Output the [x, y] coordinate of the center of the cell containing the given text.  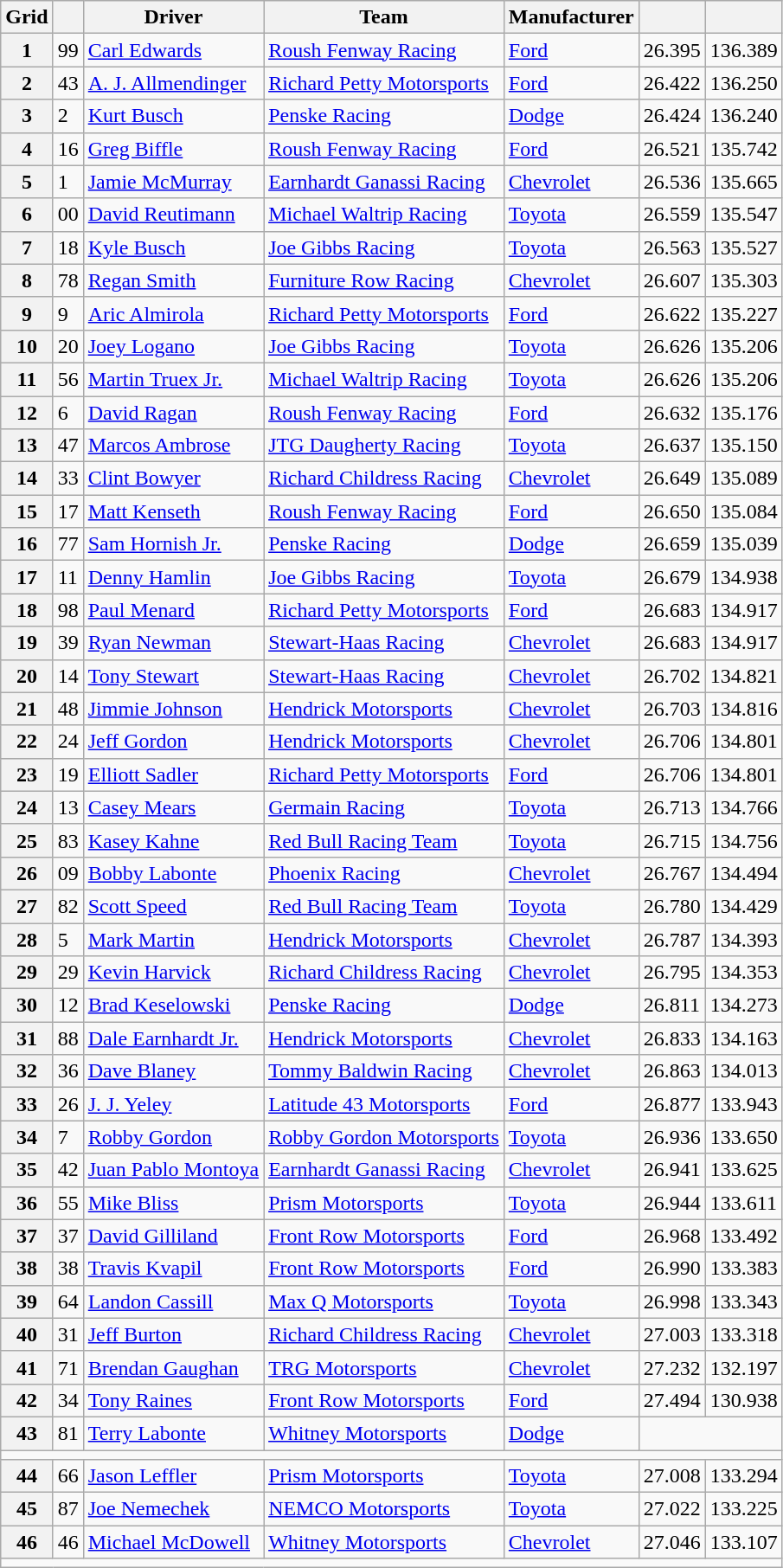
26.795 [671, 973]
83 [67, 840]
26.703 [671, 709]
135.665 [744, 182]
135.150 [744, 446]
133.492 [744, 1236]
88 [67, 1038]
8 [27, 280]
134.273 [744, 1006]
135.084 [744, 511]
Scott Speed [173, 906]
4 [27, 149]
David Reutimann [173, 215]
82 [67, 906]
66 [67, 1476]
Paul Menard [173, 610]
Casey Mears [173, 807]
27 [27, 906]
26.998 [671, 1301]
Dale Earnhardt Jr. [173, 1038]
26.936 [671, 1137]
Michael McDowell [173, 1542]
136.240 [744, 116]
Joey Logano [173, 346]
23 [27, 774]
26.559 [671, 215]
32 [27, 1071]
Greg Biffle [173, 149]
Marcos Ambrose [173, 446]
26.649 [671, 479]
15 [27, 511]
136.389 [744, 50]
Tommy Baldwin Racing [384, 1071]
26.563 [671, 247]
25 [27, 840]
44 [27, 1476]
99 [67, 50]
Kasey Kahne [173, 840]
133.343 [744, 1301]
27.003 [671, 1334]
Max Q Motorsports [384, 1301]
Jeff Gordon [173, 742]
135.303 [744, 280]
Mike Bliss [173, 1203]
Carl Edwards [173, 50]
55 [67, 1203]
134.353 [744, 973]
3 [27, 116]
132.197 [744, 1367]
134.766 [744, 807]
133.318 [744, 1334]
133.383 [744, 1269]
26.944 [671, 1203]
Grid [27, 17]
56 [67, 379]
81 [67, 1433]
41 [27, 1367]
64 [67, 1301]
135.089 [744, 479]
Elliott Sadler [173, 774]
26.622 [671, 313]
26.521 [671, 149]
Dave Blaney [173, 1071]
Jamie McMurray [173, 182]
135.227 [744, 313]
27.046 [671, 1542]
134.816 [744, 709]
Manufacturer [571, 17]
130.938 [744, 1400]
J. J. Yeley [173, 1104]
Tony Raines [173, 1400]
26.702 [671, 676]
David Ragan [173, 413]
133.107 [744, 1542]
48 [67, 709]
134.494 [744, 873]
Ryan Newman [173, 643]
35 [27, 1170]
26.767 [671, 873]
26.990 [671, 1269]
Germain Racing [384, 807]
26.713 [671, 807]
Sam Hornish Jr. [173, 544]
Martin Truex Jr. [173, 379]
Bobby Labonte [173, 873]
26.811 [671, 1006]
Denny Hamlin [173, 577]
10 [27, 346]
22 [27, 742]
133.943 [744, 1104]
26.632 [671, 413]
Brendan Gaughan [173, 1367]
David Gilliland [173, 1236]
133.625 [744, 1170]
26.968 [671, 1236]
Robby Gordon Motorsports [384, 1137]
27.008 [671, 1476]
Aric Almirola [173, 313]
135.176 [744, 413]
133.611 [744, 1203]
134.429 [744, 906]
26.424 [671, 116]
26.833 [671, 1038]
26.422 [671, 83]
Joe Nemechek [173, 1509]
133.294 [744, 1476]
Mark Martin [173, 939]
26.863 [671, 1071]
98 [67, 610]
Tony Stewart [173, 676]
Travis Kvapil [173, 1269]
Team [384, 17]
26.536 [671, 182]
Matt Kenseth [173, 511]
00 [67, 215]
27.494 [671, 1400]
134.756 [744, 840]
Robby Gordon [173, 1137]
30 [27, 1006]
Latitude 43 Motorsports [384, 1104]
26.780 [671, 906]
Terry Labonte [173, 1433]
Driver [173, 17]
134.938 [744, 577]
26.607 [671, 280]
77 [67, 544]
134.821 [744, 676]
Kurt Busch [173, 116]
26.679 [671, 577]
A. J. Allmendinger [173, 83]
135.039 [744, 544]
135.547 [744, 215]
28 [27, 939]
TRG Motorsports [384, 1367]
Juan Pablo Montoya [173, 1170]
26.787 [671, 939]
136.250 [744, 83]
Kevin Harvick [173, 973]
Kyle Busch [173, 247]
135.742 [744, 149]
21 [27, 709]
87 [67, 1509]
135.527 [744, 247]
78 [67, 280]
26.659 [671, 544]
45 [27, 1509]
26.941 [671, 1170]
JTG Daugherty Racing [384, 446]
27.232 [671, 1367]
Clint Bowyer [173, 479]
134.393 [744, 939]
Furniture Row Racing [384, 280]
134.013 [744, 1071]
133.650 [744, 1137]
09 [67, 873]
47 [67, 446]
Phoenix Racing [384, 873]
26.395 [671, 50]
26.637 [671, 446]
71 [67, 1367]
134.163 [744, 1038]
NEMCO Motorsports [384, 1509]
Landon Cassill [173, 1301]
27.022 [671, 1509]
26.650 [671, 511]
133.225 [744, 1509]
Jason Leffler [173, 1476]
26.715 [671, 840]
40 [27, 1334]
Jeff Burton [173, 1334]
Regan Smith [173, 280]
Jimmie Johnson [173, 709]
Brad Keselowski [173, 1006]
26.877 [671, 1104]
